Extract the [X, Y] coordinate from the center of the cell holding the provided text.  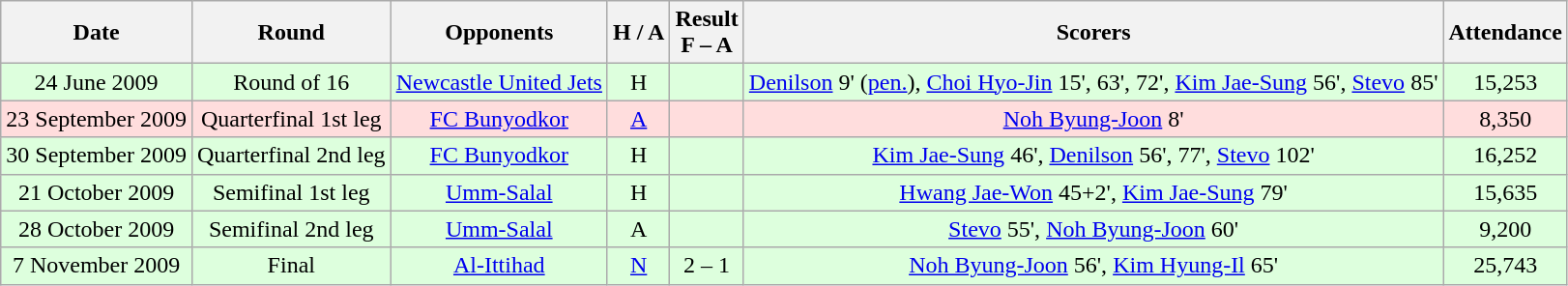
N [638, 266]
Final [291, 266]
Noh Byung-Joon 8' [1093, 119]
Date [97, 33]
16,252 [1505, 156]
Round of 16 [291, 82]
25,743 [1505, 266]
Stevo 55', Noh Byung-Joon 60' [1093, 229]
Kim Jae-Sung 46', Denilson 56', 77', Stevo 102' [1093, 156]
30 September 2009 [97, 156]
21 October 2009 [97, 192]
24 June 2009 [97, 82]
15,253 [1505, 82]
Attendance [1505, 33]
7 November 2009 [97, 266]
Al-Ittihad [499, 266]
Round [291, 33]
Scorers [1093, 33]
2 – 1 [707, 266]
8,350 [1505, 119]
H / A [638, 33]
Noh Byung-Joon 56', Kim Hyung-Il 65' [1093, 266]
Hwang Jae-Won 45+2', Kim Jae-Sung 79' [1093, 192]
Opponents [499, 33]
Quarterfinal 1st leg [291, 119]
23 September 2009 [97, 119]
ResultF – A [707, 33]
Denilson 9' (pen.), Choi Hyo-Jin 15', 63', 72', Kim Jae-Sung 56', Stevo 85' [1093, 82]
15,635 [1505, 192]
28 October 2009 [97, 229]
9,200 [1505, 229]
Semifinal 1st leg [291, 192]
Semifinal 2nd leg [291, 229]
Quarterfinal 2nd leg [291, 156]
Newcastle United Jets [499, 82]
